Return the (X, Y) coordinate for the center point of the cell that contains the specified text.  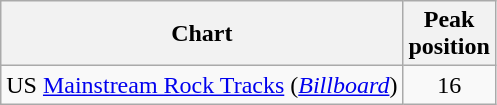
US Mainstream Rock Tracks (Billboard) (202, 85)
Chart (202, 34)
Peakposition (449, 34)
16 (449, 85)
